Find where the given text appears and provide that cell's center as (X, Y) coordinate. 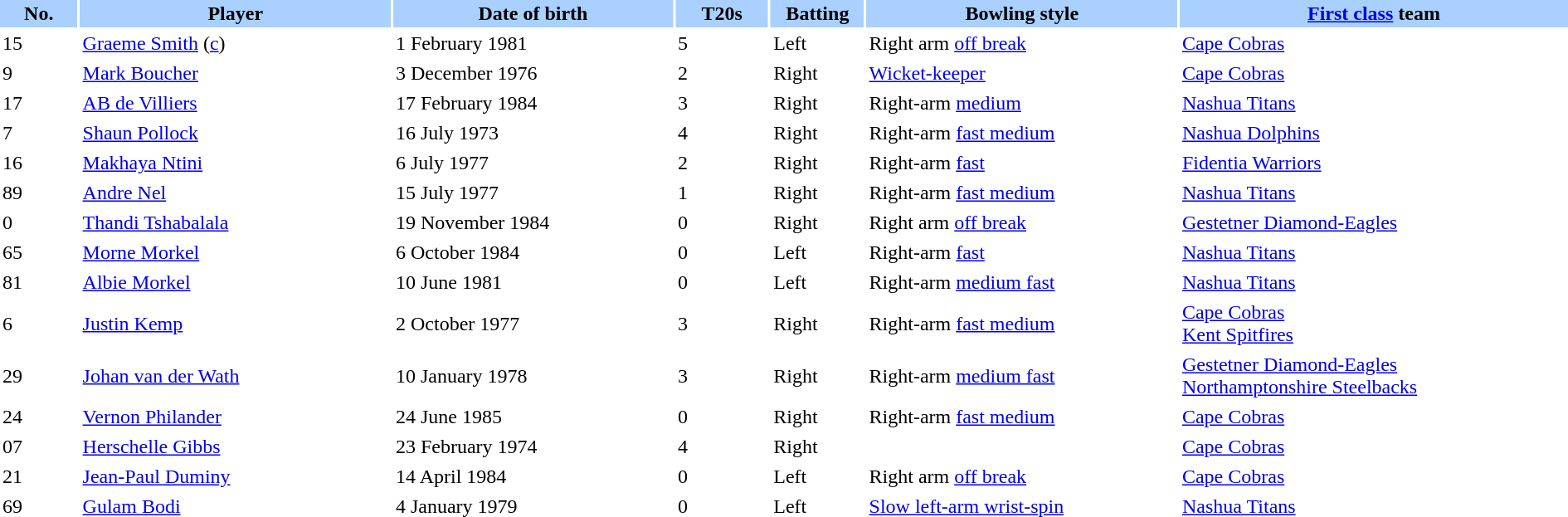
6 July 1977 (533, 163)
Albie Morkel (236, 282)
17 February 1984 (533, 103)
Johan van der Wath (236, 376)
Bowling style (1022, 13)
Makhaya Ntini (236, 163)
Cape Cobras Kent Spitfires (1374, 324)
16 (39, 163)
Herschelle Gibbs (236, 446)
AB de Villiers (236, 103)
Wicket-keeper (1022, 73)
No. (39, 13)
Morne Morkel (236, 252)
07 (39, 446)
14 April 1984 (533, 476)
15 July 1977 (533, 193)
10 June 1981 (533, 282)
Shaun Pollock (236, 133)
15 (39, 43)
1 February 1981 (533, 43)
Vernon Philander (236, 417)
89 (39, 193)
23 February 1974 (533, 446)
7 (39, 133)
2 October 1977 (533, 324)
19 November 1984 (533, 222)
10 January 1978 (533, 376)
16 July 1973 (533, 133)
3 December 1976 (533, 73)
T20s (722, 13)
6 (39, 324)
24 (39, 417)
Mark Boucher (236, 73)
Batting (817, 13)
17 (39, 103)
9 (39, 73)
Date of birth (533, 13)
Jean-Paul Duminy (236, 476)
21 (39, 476)
Gestetner Diamond-Eagles Northamptonshire Steelbacks (1374, 376)
1 (722, 193)
Andre Nel (236, 193)
81 (39, 282)
Justin Kemp (236, 324)
Nashua Dolphins (1374, 133)
Right-arm medium (1022, 103)
65 (39, 252)
Player (236, 13)
First class team (1374, 13)
Thandi Tshabalala (236, 222)
5 (722, 43)
29 (39, 376)
6 October 1984 (533, 252)
Graeme Smith (c) (236, 43)
24 June 1985 (533, 417)
Fidentia Warriors (1374, 163)
Gestetner Diamond-Eagles (1374, 222)
